Scan for the cell matching the given text and deliver its [x, y] coordinate at center. 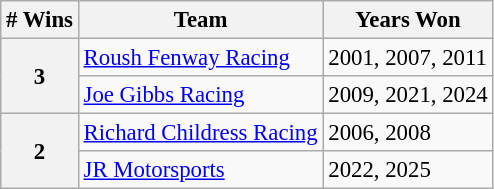
2006, 2008 [408, 133]
# Wins [40, 20]
2 [40, 152]
Roush Fenway Racing [200, 58]
Richard Childress Racing [200, 133]
3 [40, 76]
Joe Gibbs Racing [200, 95]
2022, 2025 [408, 170]
JR Motorsports [200, 170]
2001, 2007, 2011 [408, 58]
Team [200, 20]
2009, 2021, 2024 [408, 95]
Years Won [408, 20]
